Pinpoint the cell where the given text exists, returning its [x, y] midpoint coordinate. 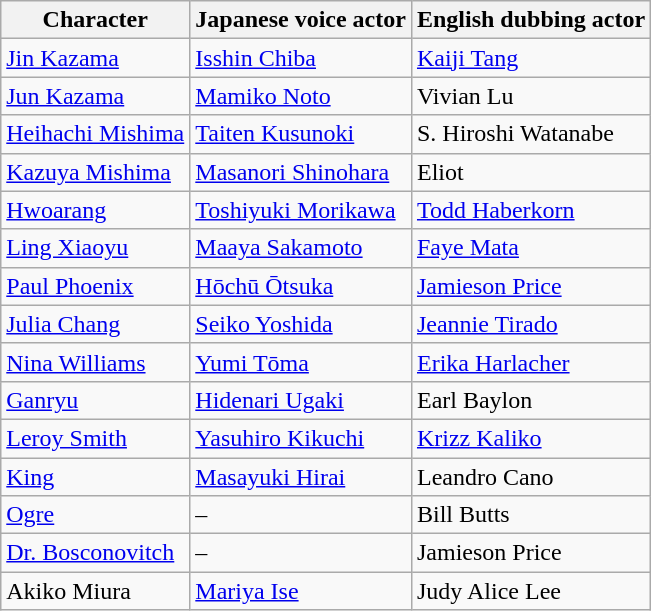
Dr. Bosconovitch [96, 553]
Masanori Shinohara [301, 172]
Yasuhiro Kikuchi [301, 438]
Leroy Smith [96, 438]
King [96, 477]
English dubbing actor [530, 20]
Bill Butts [530, 515]
Character [96, 20]
Kaiji Tang [530, 58]
Nina Williams [96, 362]
S. Hiroshi Watanabe [530, 134]
Mariya Ise [301, 591]
Taiten Kusunoki [301, 134]
Julia Chang [96, 324]
Erika Harlacher [530, 362]
Eliot [530, 172]
Earl Baylon [530, 400]
Judy Alice Lee [530, 591]
Akiko Miura [96, 591]
Leandro Cano [530, 477]
Hōchū Ōtsuka [301, 286]
Krizz Kaliko [530, 438]
Mamiko Noto [301, 96]
Ganryu [96, 400]
Toshiyuki Morikawa [301, 210]
Todd Haberkorn [530, 210]
Paul Phoenix [96, 286]
Kazuya Mishima [96, 172]
Ogre [96, 515]
Jeannie Tirado [530, 324]
Heihachi Mishima [96, 134]
Hwoarang [96, 210]
Jin Kazama [96, 58]
Masayuki Hirai [301, 477]
Faye Mata [530, 248]
Ling Xiaoyu [96, 248]
Isshin Chiba [301, 58]
Jun Kazama [96, 96]
Vivian Lu [530, 96]
Yumi Tōma [301, 362]
Hidenari Ugaki [301, 400]
Seiko Yoshida [301, 324]
Maaya Sakamoto [301, 248]
Japanese voice actor [301, 20]
